Identify which cell holds the provided text, then report its [X, Y] central coordinate. 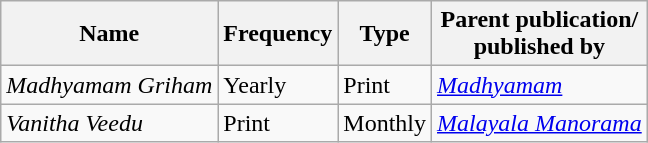
Madhyamam Griham [110, 85]
Malayala Manorama [540, 123]
Frequency [278, 34]
Type [385, 34]
Vanitha Veedu [110, 123]
Name [110, 34]
Parent publication/published by [540, 34]
Monthly [385, 123]
Yearly [278, 85]
Madhyamam [540, 85]
